For the text-containing cell, return its midpoint in [x, y] coordinate format. 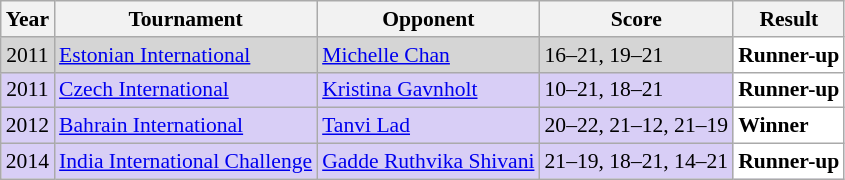
Bahrain International [186, 126]
Estonian International [186, 55]
20–22, 21–12, 21–19 [637, 126]
Score [637, 19]
16–21, 19–21 [637, 55]
2014 [28, 162]
21–19, 18–21, 14–21 [637, 162]
Result [788, 19]
Gadde Ruthvika Shivani [428, 162]
Tanvi Lad [428, 126]
Winner [788, 126]
Year [28, 19]
Czech International [186, 90]
2012 [28, 126]
Tournament [186, 19]
10–21, 18–21 [637, 90]
Michelle Chan [428, 55]
India International Challenge [186, 162]
Opponent [428, 19]
Kristina Gavnholt [428, 90]
